Output the (X, Y) coordinate of the center of the cell containing the given text.  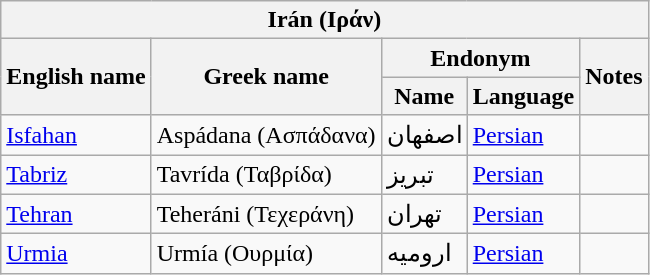
اصفهان (424, 135)
Irán (Ιράν) (324, 20)
Teheráni (Τεχεράνη) (266, 214)
Aspádana (Ασπάδανα) (266, 135)
Language (523, 96)
Tavrída (Ταβρίδα) (266, 174)
تهران (424, 214)
Endonym (480, 58)
ارومیه (424, 254)
Greek name (266, 77)
Name (424, 96)
English name (76, 77)
تبریز (424, 174)
Notes (614, 77)
Tabriz (76, 174)
Urmia (76, 254)
Tehran (76, 214)
Isfahan (76, 135)
Urmía (Ουρμία) (266, 254)
